Provide the [x, y] coordinate of the cell's center where the given text is located.  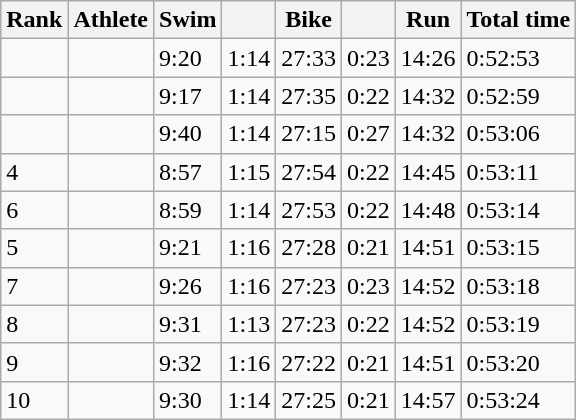
0:53:20 [518, 362]
9:32 [188, 362]
6 [34, 210]
9:26 [188, 286]
9:20 [188, 58]
14:26 [428, 58]
9:17 [188, 96]
9:40 [188, 134]
10 [34, 400]
0:53:24 [518, 400]
27:54 [309, 172]
Rank [34, 20]
0:52:53 [518, 58]
0:53:11 [518, 172]
5 [34, 248]
Total time [518, 20]
27:22 [309, 362]
27:15 [309, 134]
8:59 [188, 210]
0:53:15 [518, 248]
0:53:06 [518, 134]
9:31 [188, 324]
0:53:18 [518, 286]
27:53 [309, 210]
14:57 [428, 400]
8 [34, 324]
27:35 [309, 96]
Athlete [111, 20]
9:21 [188, 248]
27:25 [309, 400]
0:27 [368, 134]
9 [34, 362]
1:13 [249, 324]
14:45 [428, 172]
Swim [188, 20]
0:52:59 [518, 96]
0:53:19 [518, 324]
27:28 [309, 248]
0:53:14 [518, 210]
8:57 [188, 172]
Bike [309, 20]
27:33 [309, 58]
9:30 [188, 400]
Run [428, 20]
14:48 [428, 210]
7 [34, 286]
4 [34, 172]
1:15 [249, 172]
